From the cell containing the given text, extract its center point as [x, y] coordinate. 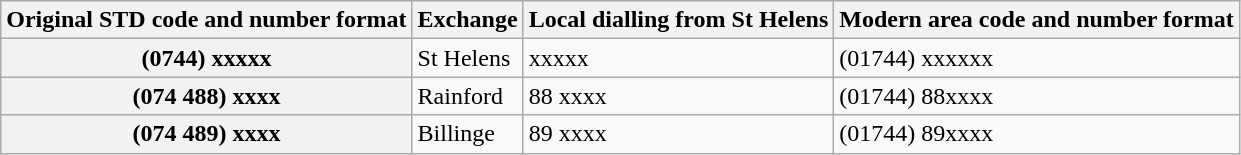
Original STD code and number format [206, 20]
Rainford [468, 96]
89 xxxx [678, 134]
Exchange [468, 20]
(01744) xxxxxx [1036, 58]
Local dialling from St Helens [678, 20]
(074 488) xxxx [206, 96]
(01744) 89xxxx [1036, 134]
Modern area code and number format [1036, 20]
(0744) xxxxx [206, 58]
Billinge [468, 134]
St Helens [468, 58]
xxxxx [678, 58]
(074 489) xxxx [206, 134]
(01744) 88xxxx [1036, 96]
88 xxxx [678, 96]
